Pinpoint the cell where the given text exists, returning its [x, y] midpoint coordinate. 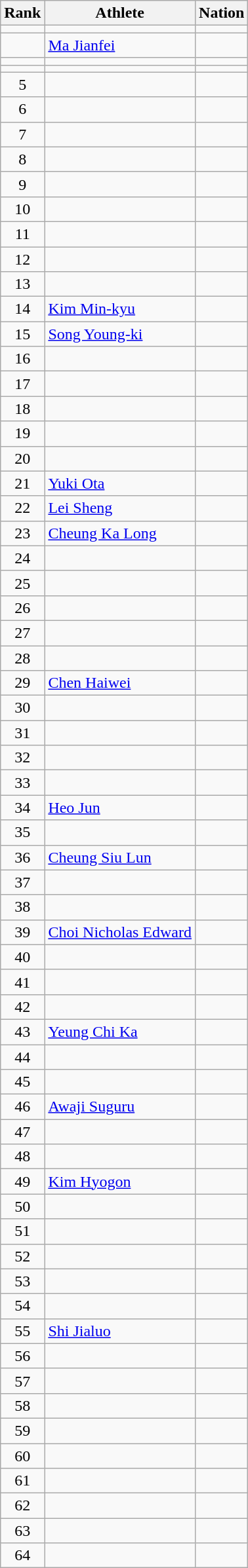
48 [22, 1157]
41 [22, 982]
20 [22, 458]
Cheung Ka Long [120, 533]
34 [22, 808]
Yuki Ota [120, 483]
13 [22, 284]
44 [22, 1056]
5 [22, 84]
16 [22, 359]
46 [22, 1107]
Nation [222, 13]
31 [22, 733]
45 [22, 1082]
9 [22, 184]
18 [22, 409]
Choi Nicholas Edward [120, 932]
24 [22, 558]
8 [22, 159]
39 [22, 932]
14 [22, 309]
25 [22, 583]
64 [22, 1556]
10 [22, 209]
55 [22, 1331]
54 [22, 1306]
57 [22, 1381]
7 [22, 134]
23 [22, 533]
6 [22, 109]
27 [22, 633]
Awaji Suguru [120, 1107]
30 [22, 708]
49 [22, 1182]
19 [22, 434]
Cheung Siu Lun [120, 857]
63 [22, 1531]
Yeung Chi Ka [120, 1032]
58 [22, 1406]
17 [22, 384]
42 [22, 1007]
11 [22, 234]
Kim Min-kyu [120, 309]
29 [22, 683]
28 [22, 658]
50 [22, 1206]
Kim Hyogon [120, 1182]
35 [22, 832]
37 [22, 882]
33 [22, 783]
59 [22, 1430]
38 [22, 907]
61 [22, 1481]
32 [22, 758]
53 [22, 1281]
Heo Jun [120, 808]
40 [22, 957]
Ma Jianfei [120, 45]
36 [22, 857]
15 [22, 334]
47 [22, 1132]
Shi Jialuo [120, 1331]
51 [22, 1231]
Athlete [120, 13]
43 [22, 1032]
60 [22, 1456]
62 [22, 1506]
22 [22, 508]
26 [22, 608]
Song Young-ki [120, 334]
Lei Sheng [120, 508]
56 [22, 1356]
12 [22, 259]
Rank [22, 13]
21 [22, 483]
Chen Haiwei [120, 683]
52 [22, 1256]
